Capture the cell that displays the provided text and extract its [x, y] central coordinate. 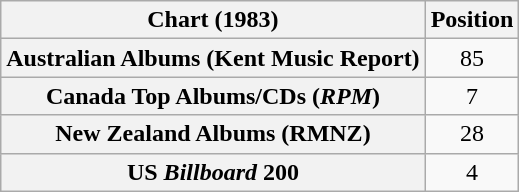
85 [472, 58]
Canada Top Albums/CDs (RPM) [213, 96]
US Billboard 200 [213, 172]
28 [472, 134]
Position [472, 20]
Chart (1983) [213, 20]
Australian Albums (Kent Music Report) [213, 58]
7 [472, 96]
4 [472, 172]
New Zealand Albums (RMNZ) [213, 134]
